Return (x, y) of the center of cell containing provided text 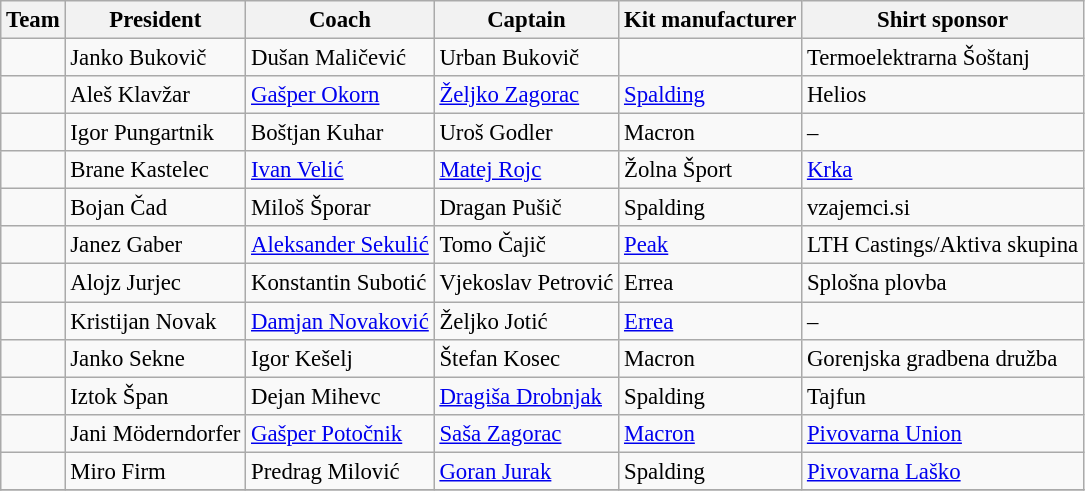
Termoelektrarna Šoštanj (943, 58)
Dejan Mihevc (340, 396)
Boštjan Kuhar (340, 133)
Dragan Pušič (526, 208)
Miloš Šporar (340, 208)
President (156, 20)
Saša Zagorac (526, 433)
Goran Jurak (526, 471)
Jani Möderndorfer (156, 433)
Ivan Velić (340, 170)
Janko Sekne (156, 358)
Urban Bukovič (526, 58)
Pivovarna Laško (943, 471)
Žolna Šport (710, 170)
Kristijan Novak (156, 321)
Aleksander Sekulić (340, 245)
Team (33, 20)
Tomo Čajič (526, 245)
Matej Rojc (526, 170)
Dušan Maličević (340, 58)
Kit manufacturer (710, 20)
Captain (526, 20)
Miro Firm (156, 471)
Konstantin Subotić (340, 283)
Aleš Klavžar (156, 95)
Gašper Okorn (340, 95)
Pivovarna Union (943, 433)
Iztok Špan (156, 396)
Željko Zagorac (526, 95)
Predrag Milović (340, 471)
LTH Castings/Aktiva skupina (943, 245)
vzajemci.si (943, 208)
Brane Kastelec (156, 170)
Gorenjska gradbena družba (943, 358)
Janez Gaber (156, 245)
Bojan Čad (156, 208)
Gašper Potočnik (340, 433)
Krka (943, 170)
Splošna plovba (943, 283)
Željko Jotić (526, 321)
Coach (340, 20)
Igor Kešelj (340, 358)
Janko Bukovič (156, 58)
Peak (710, 245)
Tajfun (943, 396)
Dragiša Drobnjak (526, 396)
Vjekoslav Petrović (526, 283)
Helios (943, 95)
Alojz Jurjec (156, 283)
Igor Pungartnik (156, 133)
Uroš Godler (526, 133)
Shirt sponsor (943, 20)
Damjan Novaković (340, 321)
Štefan Kosec (526, 358)
